Extract the [X, Y] coordinate from the center of the cell holding the provided text.  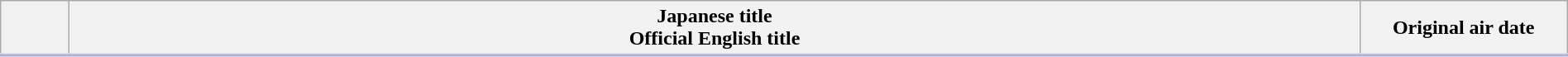
Japanese titleOfficial English title [715, 28]
Original air date [1464, 28]
